Extract the [x, y] coordinate from the center of the cell holding the provided text.  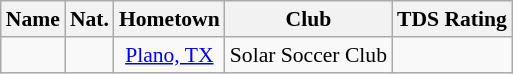
TDS Rating [452, 19]
Club [308, 19]
Hometown [170, 19]
Solar Soccer Club [308, 55]
Plano, TX [170, 55]
Nat. [90, 19]
Name [33, 19]
